Pinpoint the cell where the given text exists, returning its [x, y] midpoint coordinate. 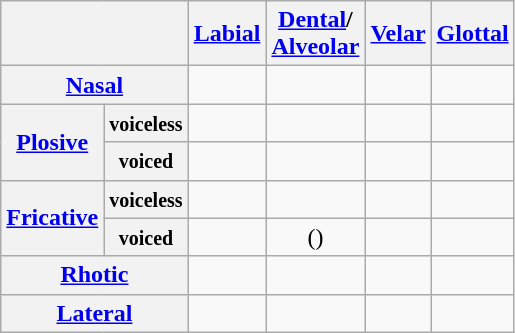
Velar [398, 34]
Plosive [52, 142]
Lateral [94, 313]
Dental/Alveolar [316, 34]
Glottal [472, 34]
Fricative [52, 218]
Nasal [94, 85]
() [316, 237]
Labial [227, 34]
Rhotic [94, 275]
